From the cell containing the given text, extract its center point as [X, Y] coordinate. 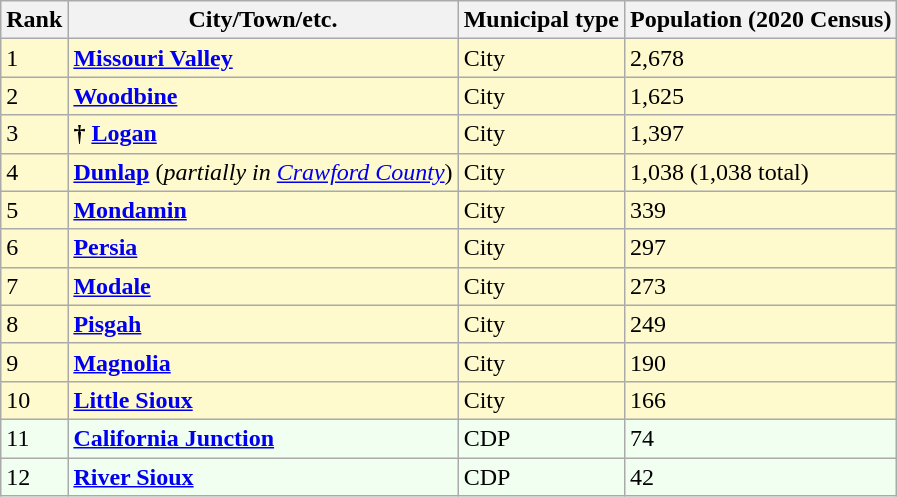
† Logan [263, 134]
9 [34, 362]
42 [761, 477]
12 [34, 477]
1 [34, 58]
1,038 (1,038 total) [761, 172]
10 [34, 400]
4 [34, 172]
1,397 [761, 134]
Little Sioux [263, 400]
74 [761, 438]
190 [761, 362]
339 [761, 210]
6 [34, 248]
2 [34, 96]
Municipal type [541, 20]
7 [34, 286]
Missouri Valley [263, 58]
3 [34, 134]
273 [761, 286]
River Sioux [263, 477]
8 [34, 324]
Dunlap (partially in Crawford County) [263, 172]
5 [34, 210]
Woodbine [263, 96]
City/Town/etc. [263, 20]
11 [34, 438]
Rank [34, 20]
166 [761, 400]
Modale [263, 286]
Persia [263, 248]
Mondamin [263, 210]
California Junction [263, 438]
Population (2020 Census) [761, 20]
1,625 [761, 96]
Magnolia [263, 362]
Pisgah [263, 324]
2,678 [761, 58]
297 [761, 248]
249 [761, 324]
